Scan for the cell matching the given text and deliver its (x, y) coordinate at center. 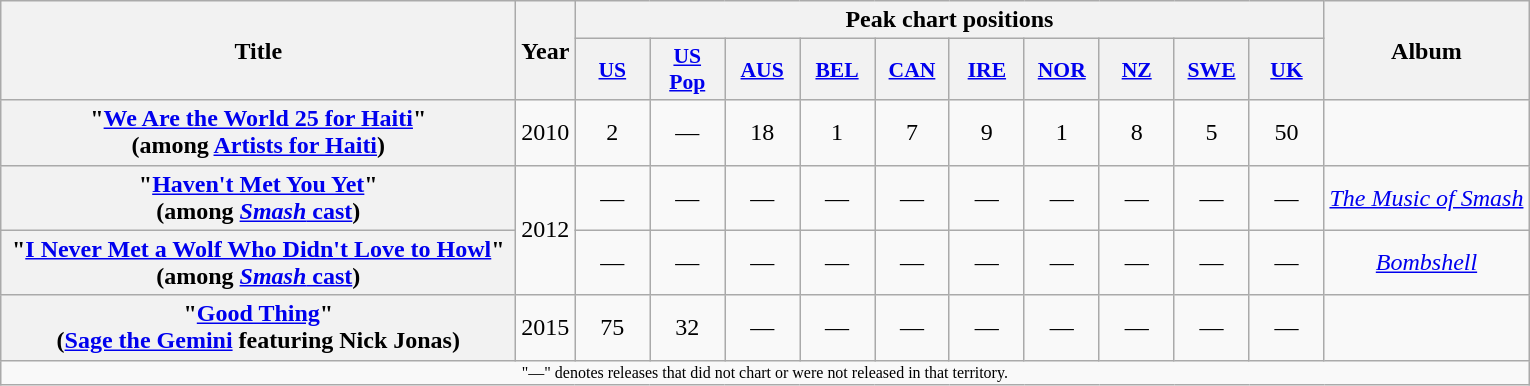
NOR (1062, 70)
7 (912, 132)
Album (1426, 50)
9 (986, 132)
AUS (762, 70)
The Music of Smash (1426, 198)
2012 (546, 230)
5 (1212, 132)
2 (612, 132)
Title (258, 50)
Year (546, 50)
IRE (986, 70)
CAN (912, 70)
18 (762, 132)
BEL (838, 70)
NZ (1136, 70)
"Good Thing"(Sage the Gemini featuring Nick Jonas) (258, 328)
Bombshell (1426, 262)
32 (688, 328)
UK (1286, 70)
SWE (1212, 70)
Peak chart positions (950, 20)
USPop (688, 70)
8 (1136, 132)
"—" denotes releases that did not chart or were not released in that territory. (765, 372)
2010 (546, 132)
"Haven't Met You Yet"(among Smash cast) (258, 198)
75 (612, 328)
2015 (546, 328)
"I Never Met a Wolf Who Didn't Love to Howl"(among Smash cast) (258, 262)
50 (1286, 132)
"We Are the World 25 for Haiti"(among Artists for Haiti) (258, 132)
US (612, 70)
